Search for the cell housing the specified text and yield its (X, Y) center coordinate. 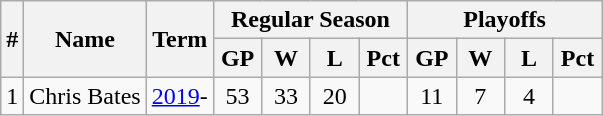
Term (180, 39)
Regular Season (310, 20)
2019- (180, 96)
4 (530, 96)
Chris Bates (85, 96)
1 (12, 96)
7 (480, 96)
11 (432, 96)
53 (238, 96)
Playoffs (505, 20)
# (12, 39)
Name (85, 39)
20 (334, 96)
33 (286, 96)
